Return the (X, Y) coordinate for the center point of the cell that contains the specified text.  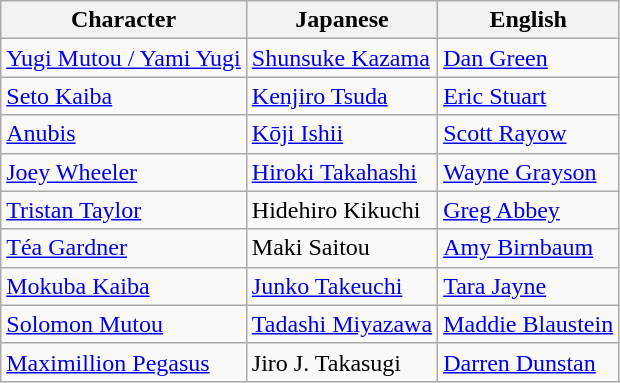
Amy Birnbaum (528, 248)
Wayne Grayson (528, 172)
Maximillion Pegasus (124, 362)
Japanese (342, 20)
Tristan Taylor (124, 210)
Anubis (124, 134)
Maddie Blaustein (528, 324)
Téa Gardner (124, 248)
Hiroki Takahashi (342, 172)
Junko Takeuchi (342, 286)
Dan Green (528, 58)
Joey Wheeler (124, 172)
Jiro J. Takasugi (342, 362)
English (528, 20)
Kōji Ishii (342, 134)
Solomon Mutou (124, 324)
Scott Rayow (528, 134)
Tadashi Miyazawa (342, 324)
Seto Kaiba (124, 96)
Tara Jayne (528, 286)
Maki Saitou (342, 248)
Hidehiro Kikuchi (342, 210)
Greg Abbey (528, 210)
Eric Stuart (528, 96)
Yugi Mutou / Yami Yugi (124, 58)
Kenjiro Tsuda (342, 96)
Character (124, 20)
Darren Dunstan (528, 362)
Shunsuke Kazama (342, 58)
Mokuba Kaiba (124, 286)
